For the text-containing cell, return its midpoint in (x, y) coordinate format. 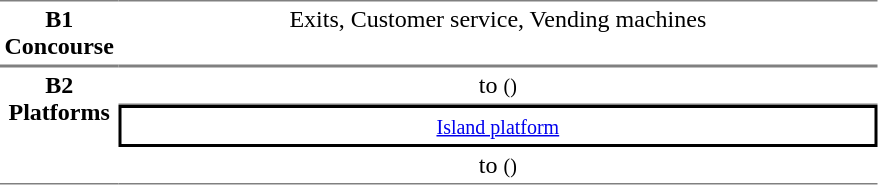
B1Concourse (59, 33)
Exits, Customer service, Vending machines (498, 33)
B2Platforms (59, 125)
Island platform (498, 126)
